Detect which cell encompasses the target text, then output its (x, y) center coordinate. 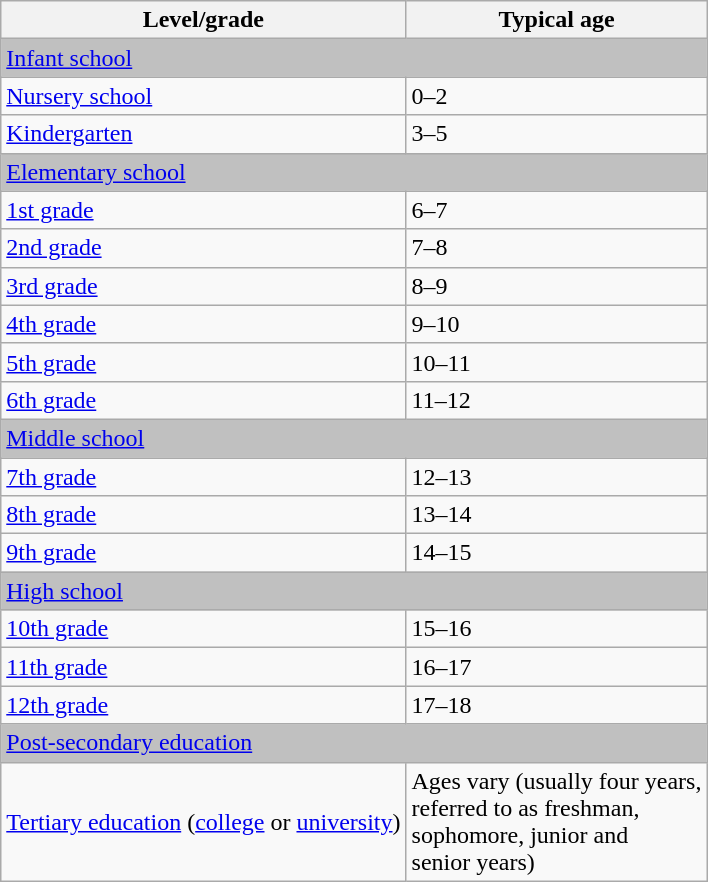
1st grade (204, 210)
5th grade (204, 362)
8th grade (204, 515)
8–9 (556, 286)
Nursery school (204, 96)
4th grade (204, 324)
Ages vary (usually four years,referred to as freshman,sophomore, junior andsenior years) (556, 822)
10–11 (556, 362)
3–5 (556, 134)
7–8 (556, 248)
12–13 (556, 477)
12th grade (204, 705)
Infant school (354, 58)
13–14 (556, 515)
15–16 (556, 629)
17–18 (556, 705)
High school (354, 591)
6th grade (204, 400)
11th grade (204, 667)
16–17 (556, 667)
Elementary school (354, 172)
11–12 (556, 400)
3rd grade (204, 286)
9–10 (556, 324)
7th grade (204, 477)
9th grade (204, 553)
Typical age (556, 20)
Kindergarten (204, 134)
Middle school (354, 438)
14–15 (556, 553)
Post-secondary education (354, 743)
0–2 (556, 96)
Tertiary education (college or university) (204, 822)
6–7 (556, 210)
10th grade (204, 629)
Level/grade (204, 20)
2nd grade (204, 248)
